Capture the cell that displays the provided text and extract its [X, Y] central coordinate. 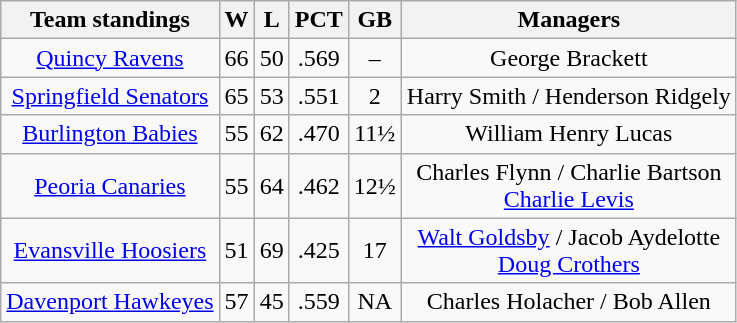
W [236, 20]
.462 [318, 186]
45 [272, 302]
51 [236, 250]
Harry Smith / Henderson Ridgely [568, 96]
65 [236, 96]
Charles Flynn / Charlie Bartson Charlie Levis [568, 186]
Walt Goldsby / Jacob Aydelotte Doug Crothers [568, 250]
17 [374, 250]
NA [374, 302]
.470 [318, 134]
.425 [318, 250]
53 [272, 96]
2 [374, 96]
.559 [318, 302]
64 [272, 186]
62 [272, 134]
William Henry Lucas [568, 134]
Charles Holacher / Bob Allen [568, 302]
L [272, 20]
Evansville Hoosiers [110, 250]
12½ [374, 186]
Springfield Senators [110, 96]
George Brackett [568, 58]
Quincy Ravens [110, 58]
GB [374, 20]
Team standings [110, 20]
11½ [374, 134]
Peoria Canaries [110, 186]
.569 [318, 58]
69 [272, 250]
PCT [318, 20]
66 [236, 58]
57 [236, 302]
50 [272, 58]
– [374, 58]
Managers [568, 20]
.551 [318, 96]
Burlington Babies [110, 134]
Davenport Hawkeyes [110, 302]
